For the text-containing cell, return its midpoint in (x, y) coordinate format. 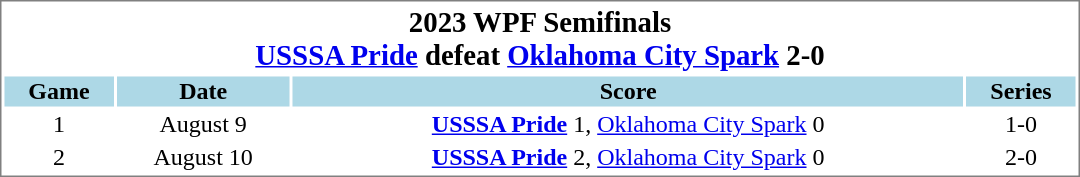
USSSA Pride 1, Oklahoma City Spark 0 (628, 125)
Series (1020, 91)
2-0 (1020, 157)
Score (628, 91)
Game (58, 91)
2 (58, 157)
1-0 (1020, 125)
August 10 (202, 157)
1 (58, 125)
August 9 (202, 125)
2023 WPF SemifinalsUSSSA Pride defeat Oklahoma City Spark 2-0 (540, 38)
USSSA Pride 2, Oklahoma City Spark 0 (628, 157)
Date (202, 91)
